Return [x, y] of the center of cell containing provided text 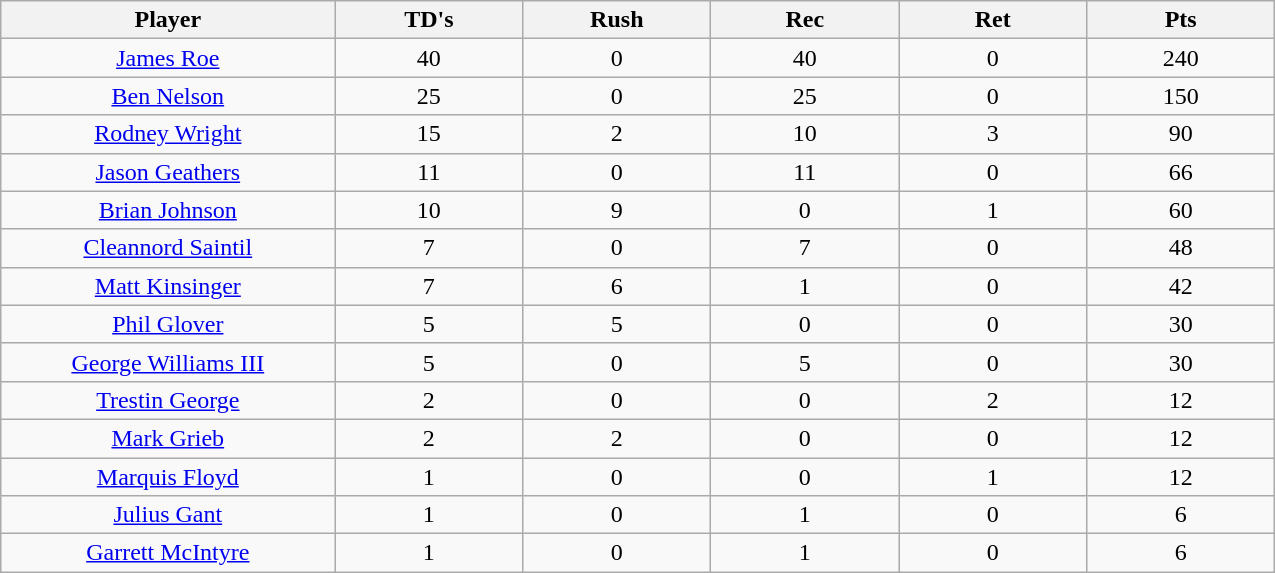
Matt Kinsinger [168, 286]
Brian Johnson [168, 210]
9 [617, 210]
66 [1181, 172]
TD's [429, 20]
48 [1181, 248]
150 [1181, 96]
15 [429, 134]
240 [1181, 58]
Rodney Wright [168, 134]
James Roe [168, 58]
Cleannord Saintil [168, 248]
Garrett McIntyre [168, 553]
Jason Geathers [168, 172]
Player [168, 20]
Ret [993, 20]
42 [1181, 286]
60 [1181, 210]
Rush [617, 20]
90 [1181, 134]
Julius Gant [168, 515]
Rec [805, 20]
3 [993, 134]
Mark Grieb [168, 438]
George Williams III [168, 362]
Trestin George [168, 400]
Phil Glover [168, 324]
Pts [1181, 20]
Marquis Floyd [168, 477]
Ben Nelson [168, 96]
